Find where the given text appears and provide that cell's center as (x, y) coordinate. 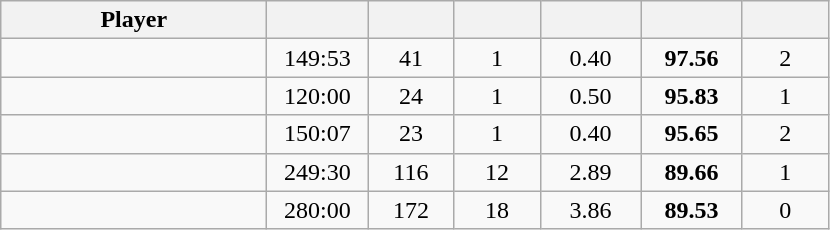
89.66 (692, 172)
12 (497, 172)
23 (411, 134)
2.89 (590, 172)
116 (411, 172)
0.50 (590, 96)
95.83 (692, 96)
24 (411, 96)
3.86 (590, 210)
249:30 (318, 172)
Player (134, 20)
149:53 (318, 58)
280:00 (318, 210)
41 (411, 58)
172 (411, 210)
0 (785, 210)
89.53 (692, 210)
97.56 (692, 58)
120:00 (318, 96)
150:07 (318, 134)
18 (497, 210)
95.65 (692, 134)
